Return (x, y) of the center of cell containing provided text 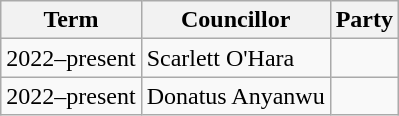
Councillor (236, 20)
Party (364, 20)
Scarlett O'Hara (236, 58)
Term (71, 20)
Donatus Anyanwu (236, 96)
